From the cell containing the given text, extract its center point as (x, y) coordinate. 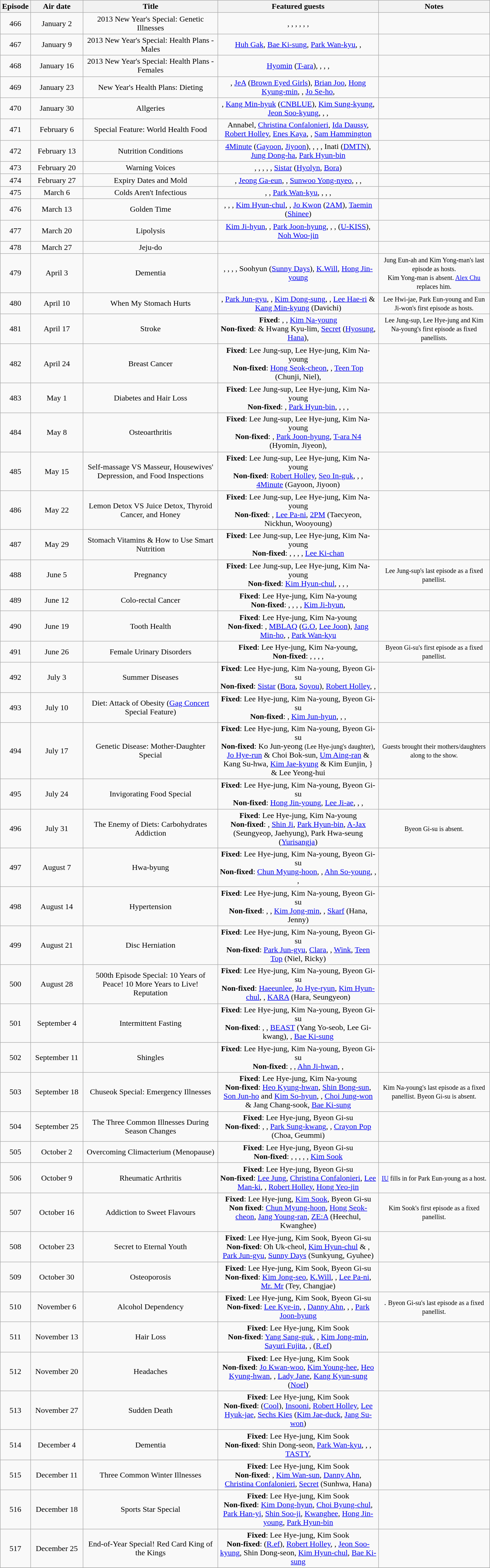
December 25 (57, 1548)
Lemon Detox VS Juice Detox, Thyroid Cancer, and Honey (150, 510)
April 10 (57, 303)
April 24 (57, 363)
487 (15, 545)
476 (15, 209)
April 3 (57, 273)
Fixed: Lee Hye-jung, Byeon Gi-su Non-fixed: , , Park Sung-kwang, , Crayon Pop (Choa, Geummi) (298, 1126)
Hwa-byung (150, 868)
478 (15, 248)
December 18 (57, 1509)
Shingles (150, 1057)
Fixed: Lee Hye-jung, Kim Na-young, Byeon Gi-su Non-fixed: , , Kim Jong-min, , Skarf (Hana, Jenny) (298, 906)
Fixed: Lee Jung-sup, Lee Hye-jung, Kim Na-young Non-fixed: , Park Hyun-bin, , , , (298, 398)
501 (15, 1023)
Golden Time (150, 209)
496 (15, 828)
Fixed: Lee Hye-jung, Kim Sook, Byeon Gi-su Non fixed: Chun Myung-hoon, Hong Seok-cheon, Jang Young-ran, ZE:A (Heechul, Kwanghee) (298, 1212)
Kim Sook's first episode as a fixed panellist. (434, 1212)
Chuseok Special: Emergency Illnesses (150, 1092)
Jeju-do (150, 248)
End-of-Year Special! Red Card King of the Kings (150, 1548)
Pregnancy (150, 575)
Fixed: Lee Hye-jung, Byeon Gi-su Non-fixed: Lee Jung, Christina Confalonieri, Lee Man-ki, , Robert Holley, Hong Yeo-jin (298, 1178)
514 (15, 1445)
Allgeries (150, 108)
Summer Diseases (150, 677)
Fixed: Lee Hye-jung, Kim Na-young, Byeon Gi-su Non-fixed: Hong Jin-young, Lee Ji-ae, , , (298, 794)
January 9 (57, 44)
505 (15, 1152)
IU fills in for Park Eun-young as a host. (434, 1178)
480 (15, 303)
484 (15, 433)
The Three Common Illnesses During Season Changes (150, 1126)
495 (15, 794)
May 15 (57, 471)
470 (15, 108)
491 (15, 651)
Huh Gak, Bae Ki-sung, Park Wan-kyu, , (298, 44)
Featured guests (298, 7)
2013 New Year's Special: Health Plans - Females (150, 66)
November 13 (57, 1337)
Alcohol Dependency (150, 1307)
, , , , Soohyun (Sunny Days), K.Will, Hong Jin-young (298, 273)
March 13 (57, 209)
Fixed: Lee Hye-jung, Kim Sook Non-fixed: (R.ef), Robert Holley, , Jeon Soo-kyung, Shin Dong-seon, Kim Hyun-chul, Bae Ki-sung (298, 1548)
497 (15, 868)
Hyomin (T-ara), , , , (298, 66)
Hair Loss (150, 1337)
493 (15, 708)
September 4 (57, 1023)
Warning Voices (150, 168)
Fixed: Lee Hye-jung, Kim Sook Non-fixed: Shin Dong-seon, Park Wan-kyu, , , TASTY, (298, 1445)
Female Urinary Disorders (150, 651)
Expiry Dates and Mold (150, 180)
Kim Na-young's last episode as a fixed panellist. Byeon Gi-su is absent. (434, 1092)
June 12 (57, 600)
January 2 (57, 24)
Disc Herniation (150, 945)
2013 New Year's Special: Genetic Illnesses (150, 24)
Air date (57, 7)
503 (15, 1092)
Genetic Disease: Mother-Daughter Special (150, 751)
June 5 (57, 575)
Fixed: Lee Hye-jung, Kim Sook Non-fixed: Jo Kwan-woo, Kim Young-hee, Heo Kyung-hwan, , Lady Jane, Kang Kyun-sung (Noel) (298, 1371)
473 (15, 168)
August 14 (57, 906)
Lipolysis (150, 231)
November 27 (57, 1411)
Fixed: Lee Hye-jung, Kim Sook, Byeon Gi-su Non-fixed: Lee Kye-in, , Danny Ahn, , , Park Joon-hyung (298, 1307)
468 (15, 66)
Fixed: Lee Hye-jung, Kim Na-young, Byeon Gi-su Non-fixed: Park Jun-gyu, Clara, , Wink, Teen Top (Niel, Ricky) (298, 945)
Notes (434, 7)
. Byeon Gi-su's last episode as a fixed panellist. (434, 1307)
When My Stomach Hurts (150, 303)
469 (15, 87)
July 24 (57, 794)
May 8 (57, 433)
485 (15, 471)
Intermittent Fasting (150, 1023)
July 10 (57, 708)
December 11 (57, 1475)
Invigorating Food Special (150, 794)
500th Episode Special: 10 Years of Peace! 10 More Years to Live! Reputation (150, 984)
, , Park Wan-kyu, , , , (298, 192)
Hypertension (150, 906)
Self-massage VS Masseur, Housewives' Depression, and Food Inspections (150, 471)
Fixed: Lee Hye-jung, Kim Sook, Byeon Gi-su Non-fixed: Kim Jong-seo, K.Will, , Lee Pa-ni, Mr. Mr (Tey, Changjae) (298, 1277)
Fixed: Lee Hye-jung, Kim Sook, Byeon Gi-su Non-fixed: Oh Uk-cheol, Kim Hyun-chul & , Park Jun-gyu, Sunny Days (Sunkyung, Gyuhee) (298, 1247)
481 (15, 329)
August 28 (57, 984)
May 22 (57, 510)
486 (15, 510)
516 (15, 1509)
499 (15, 945)
The Enemy of Diets: Carbohydrates Addiction (150, 828)
August 21 (57, 945)
467 (15, 44)
Headaches (150, 1371)
Fixed: Lee Hye-jung, Kim Na-young, Byeon Gi-su Non-fixed: Haeeunlee, Jo Hye-ryun, Kim Hyun-chul, , KARA (Hara, Seungyeon) (298, 984)
Overcoming Climacterium (Menopause) (150, 1152)
Fixed: Lee Jung-sup, Lee Hye-jung, Kim Na-young Non-fixed: , Lee Pa-ni, 2PM (Taecyeon, Nickhun, Wooyoung) (298, 510)
Title (150, 7)
Fixed: Lee Jung-sup, Lee Hye-jung, Kim Na-young Non-fixed: Kim Hyun-chul, , , , (298, 575)
Lee Hwi-jae, Park Eun-young and Eun Ji-won's first episode as hosts. (434, 303)
502 (15, 1057)
, Kang Min-hyuk (CNBLUE), Kim Sung-kyung, Jeon Soo-kyung, , , (298, 108)
489 (15, 600)
March 6 (57, 192)
Special Feature: World Health Food (150, 129)
Tooth Health (150, 626)
October 9 (57, 1178)
Fixed: Lee Hye-jung, Kim Na-young Non-fixed: , Shin Ji, Park Hyun-bin, A-Jax (Seungyeop, Jaehyung), Park Hwa-seung (Yurisangja) (298, 828)
October 2 (57, 1152)
504 (15, 1126)
July 3 (57, 677)
June 26 (57, 651)
Sports Star Special (150, 1509)
Breast Cancer (150, 363)
477 (15, 231)
488 (15, 575)
Byeon Gi-su is absent. (434, 828)
Fixed: Lee Jung-sup, Lee Hye-jung, Kim Na-young Non-fixed: Hong Seok-cheon, , Teen Top (Chunji, Niel), (298, 363)
508 (15, 1247)
490 (15, 626)
Fixed: Lee Jung-sup, Lee Hye-jung, Kim Na-young Non-fixed: Robert Holley, Seo In-guk, , , 4Minute (Gayoon, Jiyoon) (298, 471)
Fixed: Lee Jung-sup, Lee Hye-jung, Kim Na-young Non-fixed: , Park Joon-hyung, T-ara N4 (Hyomin, Jiyeon), (298, 433)
2013 New Year's Special: Health Plans - Males (150, 44)
509 (15, 1277)
October 30 (57, 1277)
Episode (15, 7)
Fixed: Lee Hye-jung, Kim Na-young Non-fixed: , , , , Kim Ji-hyun, (298, 600)
Fixed: , , Kim Na-young Non-fixed: & Hwang Kyu-lim, Secret (Hyosung, Hana), (298, 329)
, Jeong Ga-eun, , Sunwoo Yong-nyeo, , , (298, 180)
Fixed: Lee Hye-jung, Kim Sook Non-fixed: , Kim Wan-sun, Danny Ahn, Christina Confalonieri, Secret (Sunhwa, Hana) (298, 1475)
Fixed: Lee Hye-jung, Kim Sook Non-fixed: Kim Dong-hyun, Choi Byung-chul, Park Han-yi, Shin Soo-ji, Kwanghee, Hong Jin-young, Park Hyun-bin (298, 1509)
February 6 (57, 129)
Fixed: Lee Hye-jung, Kim Na-young, Byeon Gi-su Non-fixed: , , BEAST (Yang Yo-seob, Lee Gi-kwang), , Bae Ki-sung (298, 1023)
492 (15, 677)
Fixed: Lee Hye-jung, Kim Na-young, Non-fixed: , , , , (298, 651)
May 1 (57, 398)
Diet: Attack of Obesity (Gag Concert Special Feature) (150, 708)
472 (15, 151)
February 13 (57, 151)
July 31 (57, 828)
Fixed: Lee Jung-sup, Lee Hye-jung, Kim Na-young Non-fixed: , , , , Lee Ki-chan (298, 545)
, , , , , , (298, 24)
February 27 (57, 180)
500 (15, 984)
Stroke (150, 329)
Lee Jung-sup, Lee Hye-jung and Kim Na-young's first episode as fixed panellists. (434, 329)
Fixed: Lee Hye-jung, Kim Na-young Non-fixed: , MBLAQ (G.O, Lee Joon), Jang Min-ho, , Park Wan-kyu (298, 626)
Fixed: Lee Hye-jung, Kim Sook Non-fixed: (Cool), Insooni, Robert Holley, Lee Hyuk-jae, Sechs Kies (Kim Jae-duck, Jang Su-won) (298, 1411)
October 16 (57, 1212)
Fixed: Lee Hye-jung, Kim Na-young, Byeon Gi-su Non-fixed: Chun Myung-hoon, , Ahn So-young, , , (298, 868)
Sudden Death (150, 1411)
September 18 (57, 1092)
Osteoporosis (150, 1277)
January 30 (57, 108)
512 (15, 1371)
479 (15, 273)
506 (15, 1178)
Three Common Winter Illnesses (150, 1475)
510 (15, 1307)
, Park Jun-gyu, , Kim Dong-sung, , Lee Hae-ri & Kang Min-kyung (Davichi) (298, 303)
483 (15, 398)
498 (15, 906)
Guests brought their mothers/daughters along to the show. (434, 751)
Colds Aren't Infectious (150, 192)
December 4 (57, 1445)
Addiction to Sweet Flavours (150, 1212)
513 (15, 1411)
Diabetes and Hair Loss (150, 398)
Nutrition Conditions (150, 151)
January 16 (57, 66)
507 (15, 1212)
482 (15, 363)
494 (15, 751)
November 20 (57, 1371)
February 20 (57, 168)
, , , , , Sistar (Hyolyn, Bora) (298, 168)
September 11 (57, 1057)
, , , Kim Hyun-chul, , Jo Kwon (2AM), Taemin (Shinee) (298, 209)
Fixed: Lee Hye-jung, Byeon Gi-su Non-fixed: , , , , , Kim Sook (298, 1152)
Fixed: Lee Hye-jung, Kim Na-young, Byeon Gi-su Non-fixed: , , Ahn Ji-hwan, , (298, 1057)
March 20 (57, 231)
Lee Jung-sup's last episode as a fixed panellist. (434, 575)
Annabel, Christina Confalonieri, Ida Daussy, Robert Holley, Enes Kaya, , Sam Hammington (298, 129)
March 27 (57, 248)
475 (15, 192)
515 (15, 1475)
October 23 (57, 1247)
Secret to Eternal Youth (150, 1247)
August 7 (57, 868)
May 29 (57, 545)
New Year's Health Plans: Dieting (150, 87)
April 17 (57, 329)
474 (15, 180)
November 6 (57, 1307)
511 (15, 1337)
Fixed: Lee Hye-jung, Kim Na-young, Byeon Gi-su Non-fixed: Sistar (Bora, Soyou), Robert Holley, , (298, 677)
Colo-rectal Cancer (150, 600)
July 17 (57, 751)
Jung Eun-ah and Kim Yong-man's last episode as hosts.Kim Yong-man is absent. Alex Chu replaces him. (434, 273)
January 23 (57, 87)
Rheumatic Arthritis (150, 1178)
466 (15, 24)
Stomach Vitamins & How to Use Smart Nutrition (150, 545)
June 19 (57, 626)
Osteoarthritis (150, 433)
517 (15, 1548)
471 (15, 129)
September 25 (57, 1126)
, JeA (Brown Eyed Girls), Brian Joo, Hong Kyung-min, , Jo Se-ho, (298, 87)
Kim Ji-hyun, , Park Joon-hyung, , , (U-KISS), Noh Woo-jin (298, 231)
Byeon Gi-su's first episode as a fixed panellist. (434, 651)
Fixed: Lee Hye-jung, Kim Na-young, Byeon Gi-su Non-fixed: , Kim Jun-hyun, , , (298, 708)
4Minute (Gayoon, Jiyoon), , , , Inati (DMTN), Jung Dong-ha, Park Hyun-bin (298, 151)
Fixed: Lee Hye-jung, Kim Sook Non-fixed: Yang Sang-guk, , Kim Jong-min, Sayuri Fujita, , (R.ef) (298, 1337)
